Output the [x, y] coordinate of the center of the cell containing the given text.  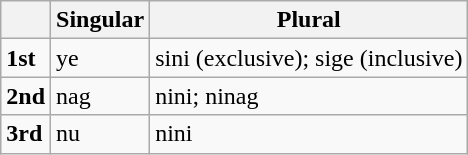
2nd [26, 96]
3rd [26, 134]
sini (exclusive); sige (inclusive) [309, 58]
nu [100, 134]
nini [309, 134]
Singular [100, 20]
nag [100, 96]
nini; ninag [309, 96]
1st [26, 58]
ye [100, 58]
Plural [309, 20]
